Pinpoint the cell where the given text exists, returning its (x, y) midpoint coordinate. 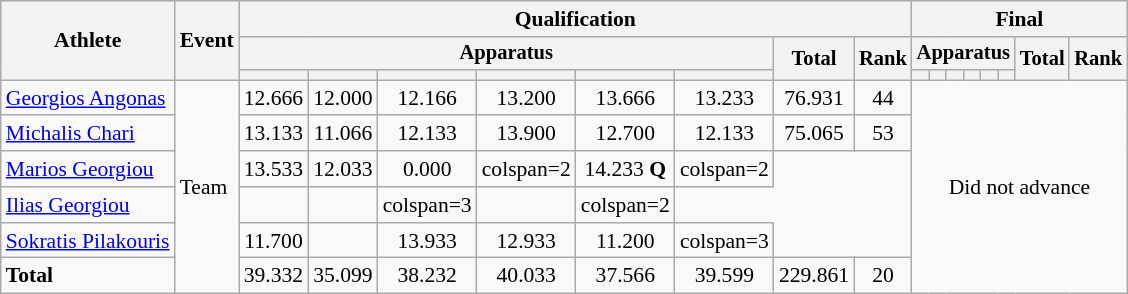
Team (207, 187)
44 (883, 98)
Event (207, 40)
13.900 (526, 134)
11.700 (274, 241)
37.566 (626, 276)
38.232 (428, 276)
12.700 (626, 134)
0.000 (428, 169)
Marios Georgiou (88, 169)
35.099 (342, 276)
13.533 (274, 169)
53 (883, 134)
Athlete (88, 40)
75.065 (814, 134)
13.933 (428, 241)
13.666 (626, 98)
12.933 (526, 241)
76.931 (814, 98)
12.000 (342, 98)
39.332 (274, 276)
14.233 Q (626, 169)
11.066 (342, 134)
Qualification (576, 19)
20 (883, 276)
Final (1020, 19)
Michalis Chari (88, 134)
39.599 (724, 276)
13.233 (724, 98)
12.666 (274, 98)
Georgios Angonas (88, 98)
12.033 (342, 169)
40.033 (526, 276)
Ilias Georgiou (88, 205)
13.200 (526, 98)
Sokratis Pilakouris (88, 241)
Did not advance (1020, 187)
12.166 (428, 98)
11.200 (626, 241)
229.861 (814, 276)
13.133 (274, 134)
